Extract the (x, y) coordinate from the center of the cell holding the provided text.  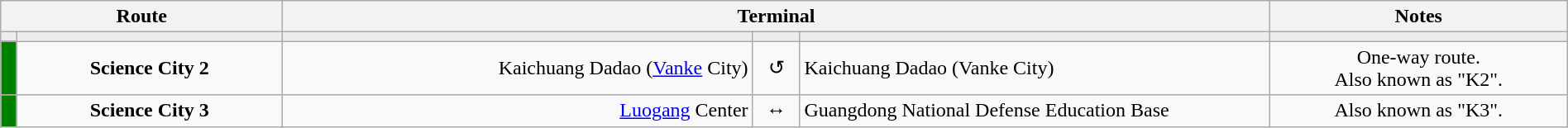
Guangdong National Defense Education Base (1035, 111)
Terminal (777, 17)
Notes (1418, 17)
↔ (776, 111)
Route (142, 17)
Science City 3 (150, 111)
One-way route.Also known as "K2". (1418, 68)
Science City 2 (150, 68)
↺ (776, 68)
Also known as "K3". (1418, 111)
Luogang Center (518, 111)
